Provide the [X, Y] coordinate of the cell's center where the given text is located.  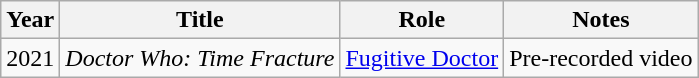
2021 [30, 58]
Title [200, 20]
Fugitive Doctor [422, 58]
Year [30, 20]
Doctor Who: Time Fracture [200, 58]
Notes [601, 20]
Role [422, 20]
Pre-recorded video [601, 58]
